Pinpoint the cell where the given text exists, returning its (X, Y) midpoint coordinate. 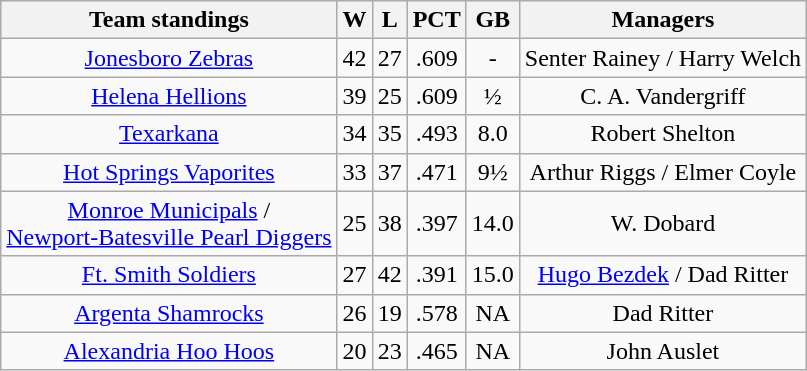
Helena Hellions (169, 96)
15.0 (492, 275)
½ (492, 96)
Alexandria Hoo Hoos (169, 351)
Dad Ritter (662, 313)
PCT (436, 20)
Managers (662, 20)
34 (354, 134)
.578 (436, 313)
.493 (436, 134)
John Auslet (662, 351)
W. Dobard (662, 224)
Ft. Smith Soldiers (169, 275)
19 (390, 313)
39 (354, 96)
37 (390, 172)
Arthur Riggs / Elmer Coyle (662, 172)
Hot Springs Vaporites (169, 172)
C. A. Vandergriff (662, 96)
26 (354, 313)
Senter Rainey / Harry Welch (662, 58)
.391 (436, 275)
14.0 (492, 224)
- (492, 58)
.397 (436, 224)
.471 (436, 172)
Monroe Municipals /Newport-Batesville Pearl Diggers (169, 224)
8.0 (492, 134)
Jonesboro Zebras (169, 58)
33 (354, 172)
9½ (492, 172)
Texarkana (169, 134)
35 (390, 134)
20 (354, 351)
GB (492, 20)
Robert Shelton (662, 134)
L (390, 20)
38 (390, 224)
W (354, 20)
.465 (436, 351)
Team standings (169, 20)
23 (390, 351)
Argenta Shamrocks (169, 313)
Hugo Bezdek / Dad Ritter (662, 275)
